Return the [x, y] coordinate for the center point of the cell that contains the specified text.  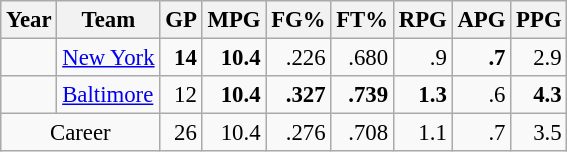
FT% [362, 20]
.708 [362, 133]
14 [181, 58]
4.3 [539, 95]
GP [181, 20]
.6 [482, 95]
FG% [298, 20]
.680 [362, 58]
.739 [362, 95]
Career [80, 133]
Year [29, 20]
26 [181, 133]
New York [108, 58]
.276 [298, 133]
Team [108, 20]
12 [181, 95]
1.3 [422, 95]
MPG [234, 20]
2.9 [539, 58]
APG [482, 20]
RPG [422, 20]
PPG [539, 20]
Baltimore [108, 95]
.9 [422, 58]
.327 [298, 95]
3.5 [539, 133]
1.1 [422, 133]
.226 [298, 58]
